For the text-containing cell, return its midpoint in [X, Y] coordinate format. 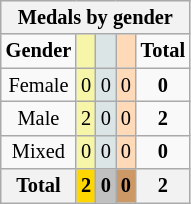
Gender [38, 51]
Mixed [38, 152]
Male [38, 118]
Female [38, 85]
Medals by gender [96, 17]
